Find where the given text appears and provide that cell's center as [x, y] coordinate. 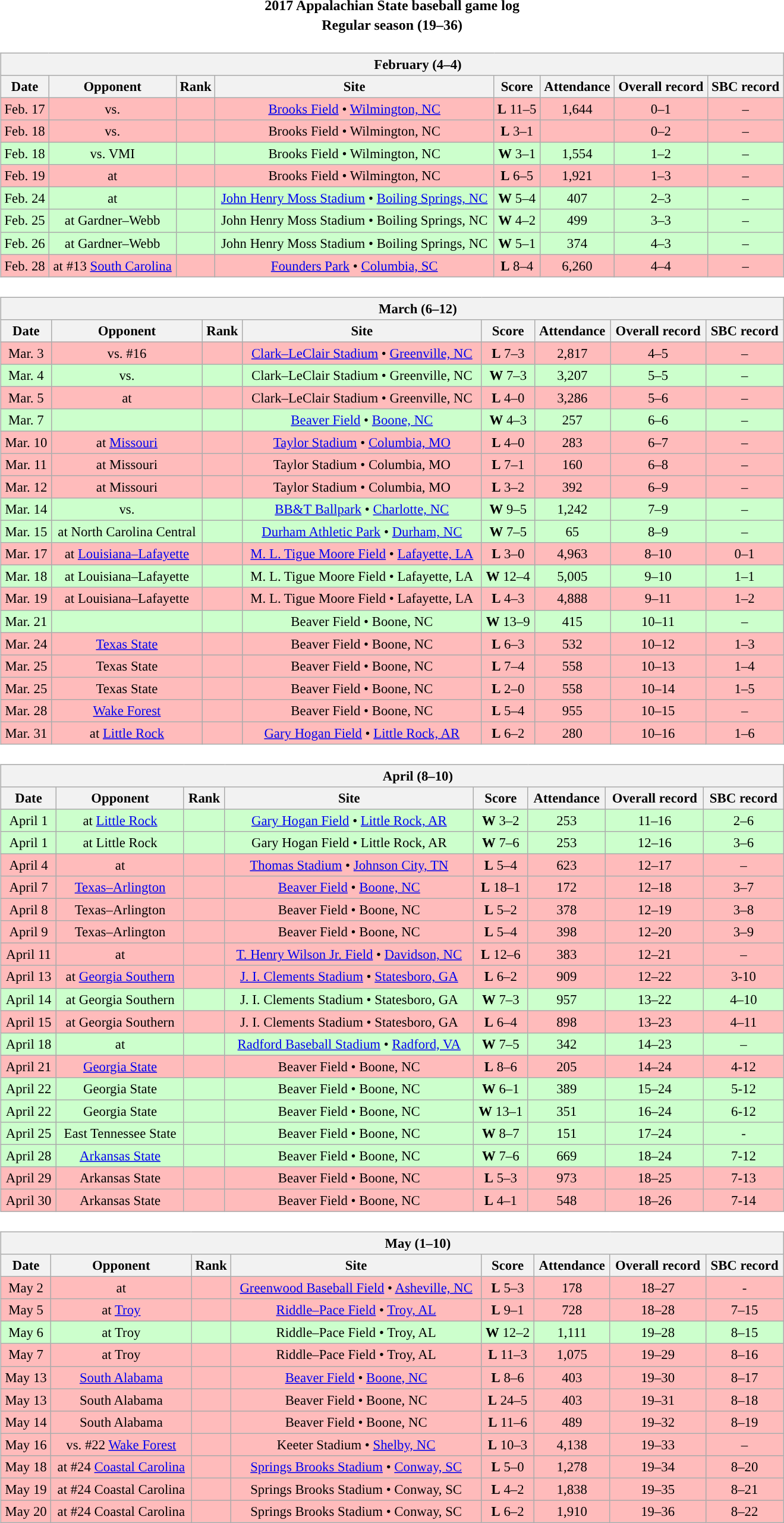
L 11–5 [517, 109]
19–29 [657, 1355]
257 [572, 420]
10–11 [659, 621]
17–24 [655, 1134]
6–8 [659, 465]
2–6 [744, 820]
374 [578, 243]
W 12–2 [508, 1333]
Mar. 19 [26, 599]
May 16 [26, 1445]
April 18 [29, 1044]
L 6–4 [500, 1022]
L 4–2 [508, 1489]
1–5 [744, 688]
499 [578, 221]
Feb. 24 [25, 199]
Mar. 15 [26, 532]
3-10 [744, 977]
13–23 [655, 1022]
vs. VMI [113, 154]
378 [567, 910]
Feb. 28 [25, 266]
BB&T Ballpark • Charlotte, NC [361, 509]
351 [567, 1111]
vs. #22 Wake Forest [121, 1445]
W 4–2 [517, 221]
7-12 [744, 1156]
14–24 [655, 1066]
L 9–1 [508, 1310]
7-13 [744, 1178]
8–21 [744, 1489]
12–17 [655, 865]
3,207 [572, 375]
19–33 [657, 1445]
19–31 [657, 1400]
383 [567, 955]
11–16 [655, 820]
392 [572, 487]
1,075 [572, 1355]
19–36 [657, 1512]
6-12 [744, 1111]
Mar. 14 [26, 509]
1,278 [572, 1467]
Mar. 17 [26, 554]
April 30 [29, 1200]
April (8–10) [392, 776]
13–22 [655, 999]
Mar. 18 [26, 577]
898 [567, 1022]
6,260 [578, 266]
3–9 [744, 932]
Mar. 12 [26, 487]
W 12–4 [508, 577]
5–5 [659, 375]
L 11–3 [508, 1355]
L 7–4 [508, 666]
Mar. 28 [26, 710]
172 [567, 888]
12–18 [655, 888]
May 14 [26, 1422]
W 3–2 [500, 820]
3,286 [572, 398]
April 15 [29, 1022]
623 [567, 865]
3–7 [744, 888]
Feb. 26 [25, 243]
532 [572, 644]
1–4 [744, 666]
L 10–3 [508, 1445]
May 5 [26, 1310]
1,921 [578, 176]
205 [567, 1066]
19–34 [657, 1467]
L 3–1 [517, 131]
Mar. 24 [26, 644]
April 14 [29, 999]
3–3 [661, 221]
L 7–1 [508, 465]
4–11 [744, 1022]
L 3–0 [508, 554]
W 3–1 [517, 154]
L 3–2 [508, 487]
489 [572, 1422]
16–24 [655, 1111]
W 9–5 [508, 509]
April 11 [29, 955]
12–16 [655, 843]
19–32 [657, 1422]
6–9 [659, 487]
4,963 [572, 554]
Founders Park • Columbia, SC [354, 266]
14–23 [655, 1044]
March (6–12) [392, 309]
May 2 [26, 1288]
L 6–5 [517, 176]
10–16 [659, 733]
April 9 [29, 932]
8–9 [659, 532]
955 [572, 710]
T. Henry Wilson Jr. Field • Davidson, NC [350, 955]
7–9 [659, 509]
1,838 [572, 1489]
957 [567, 999]
May 7 [26, 1355]
909 [567, 977]
at #13 South Carolina [113, 266]
10–13 [659, 666]
415 [572, 621]
12–20 [655, 932]
4,138 [572, 1445]
1–6 [744, 733]
19–30 [657, 1377]
Mar. 11 [26, 465]
Feb. 25 [25, 221]
1,644 [578, 109]
973 [567, 1178]
W 13–1 [500, 1111]
May 18 [26, 1467]
5-12 [744, 1088]
6–6 [659, 420]
April 4 [29, 865]
9–10 [659, 577]
8–17 [744, 1377]
W 13–9 [508, 621]
15–24 [655, 1088]
4–4 [661, 266]
May 20 [26, 1512]
1,242 [572, 509]
12–19 [655, 910]
18–26 [655, 1200]
Durham Athletic Park • Durham, NC [361, 532]
L 11–6 [508, 1422]
April 21 [29, 1066]
L 6–3 [508, 644]
W 6–1 [500, 1088]
4–10 [744, 999]
L 8–4 [517, 266]
178 [572, 1288]
18–25 [655, 1178]
8–20 [744, 1467]
8–16 [744, 1355]
Mar. 4 [26, 375]
L 12–6 [500, 955]
May (1–10) [392, 1243]
2–3 [661, 199]
8–19 [744, 1422]
7-14 [744, 1200]
W 5–1 [517, 243]
548 [567, 1200]
W 5–4 [517, 199]
4–5 [659, 353]
L 24–5 [508, 1400]
Feb. 17 [25, 109]
18–28 [657, 1310]
April 29 [29, 1178]
8–10 [659, 554]
Mar. 31 [26, 733]
L 5–0 [508, 1467]
389 [567, 1088]
Greenwood Baseball Field • Asheville, NC [357, 1288]
2,817 [572, 353]
9–11 [659, 599]
669 [567, 1156]
8–15 [744, 1333]
L 5–2 [500, 910]
Radford Baseball Stadium • Radford, VA [350, 1044]
65 [572, 532]
L 2–0 [508, 688]
342 [567, 1044]
18–24 [655, 1156]
May 6 [26, 1333]
10–15 [659, 710]
407 [578, 199]
May 19 [26, 1489]
April 13 [29, 977]
4,888 [572, 599]
L 18–1 [500, 888]
7–15 [744, 1310]
April 7 [29, 888]
4–3 [661, 243]
283 [572, 442]
18–27 [657, 1288]
3–8 [744, 910]
8–22 [744, 1512]
East Tennessee State [120, 1134]
Mar. 3 [26, 353]
5,005 [572, 577]
Mar. 7 [26, 420]
L 7–3 [508, 353]
Keeter Stadium • Shelby, NC [357, 1445]
6–7 [659, 442]
151 [567, 1134]
1,554 [578, 154]
April 8 [29, 910]
8–18 [744, 1400]
1,910 [572, 1512]
160 [572, 465]
12–22 [655, 977]
10–14 [659, 688]
vs. #16 [127, 353]
398 [567, 932]
Thomas Stadium • Johnson City, TN [350, 865]
280 [572, 733]
0–2 [661, 131]
19–35 [657, 1489]
Mar. 10 [26, 442]
February (4–4) [392, 64]
W 4–3 [508, 420]
L 4–1 [500, 1200]
at North Carolina Central [127, 532]
10–12 [659, 644]
Mar. 21 [26, 621]
Wake Forest [127, 710]
12–21 [655, 955]
W 8–7 [500, 1134]
L 4–3 [508, 599]
April 28 [29, 1156]
1–1 [744, 577]
3–6 [744, 843]
April 25 [29, 1134]
4-12 [744, 1066]
1,111 [572, 1333]
5–6 [659, 398]
19–28 [657, 1333]
728 [572, 1310]
Mar. 5 [26, 398]
Feb. 19 [25, 176]
